Capture the cell that displays the provided text and extract its (x, y) central coordinate. 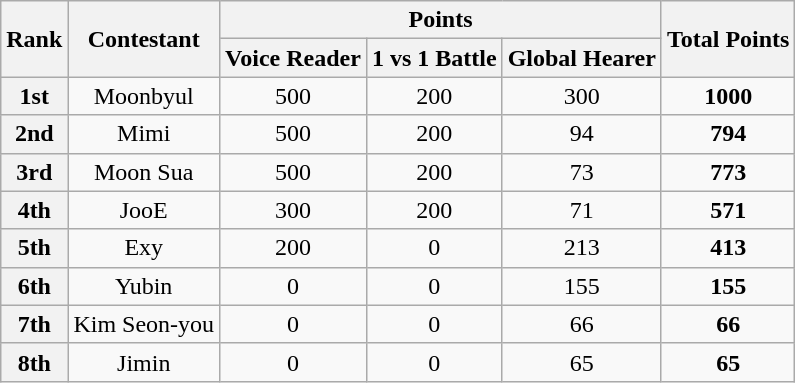
Kim Seon-you (144, 324)
5th (34, 248)
1st (34, 96)
Mimi (144, 134)
Exy (144, 248)
71 (582, 210)
4th (34, 210)
Points (441, 20)
Global Hearer (582, 58)
Voice Reader (294, 58)
Jimin (144, 362)
Contestant (144, 39)
2nd (34, 134)
JooE (144, 210)
413 (728, 248)
1000 (728, 96)
1 vs 1 Battle (434, 58)
7th (34, 324)
Total Points (728, 39)
571 (728, 210)
8th (34, 362)
794 (728, 134)
73 (582, 172)
Rank (34, 39)
Moonbyul (144, 96)
94 (582, 134)
6th (34, 286)
773 (728, 172)
3rd (34, 172)
Moon Sua (144, 172)
213 (582, 248)
Yubin (144, 286)
